For the text-containing cell, return its midpoint in (x, y) coordinate format. 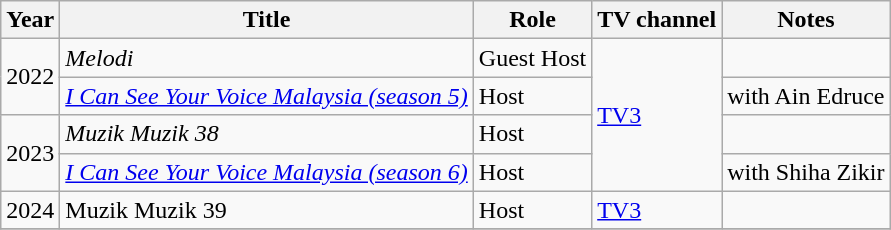
TV channel (657, 20)
2023 (30, 153)
with Ain Edruce (806, 96)
2022 (30, 77)
Title (266, 20)
I Can See Your Voice Malaysia (season 5) (266, 96)
I Can See Your Voice Malaysia (season 6) (266, 172)
Guest Host (532, 58)
Muzik Muzik 38 (266, 134)
Notes (806, 20)
Year (30, 20)
Muzik Muzik 39 (266, 210)
2024 (30, 210)
Melodi (266, 58)
with Shiha Zikir (806, 172)
Role (532, 20)
